Extract the (x, y) coordinate from the center of the cell holding the provided text.  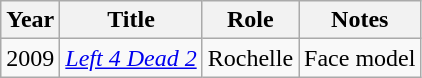
Title (131, 20)
Notes (360, 20)
Left 4 Dead 2 (131, 58)
Face model (360, 58)
Rochelle (250, 58)
Role (250, 20)
Year (30, 20)
2009 (30, 58)
